Return [X, Y] of the center of cell containing provided text 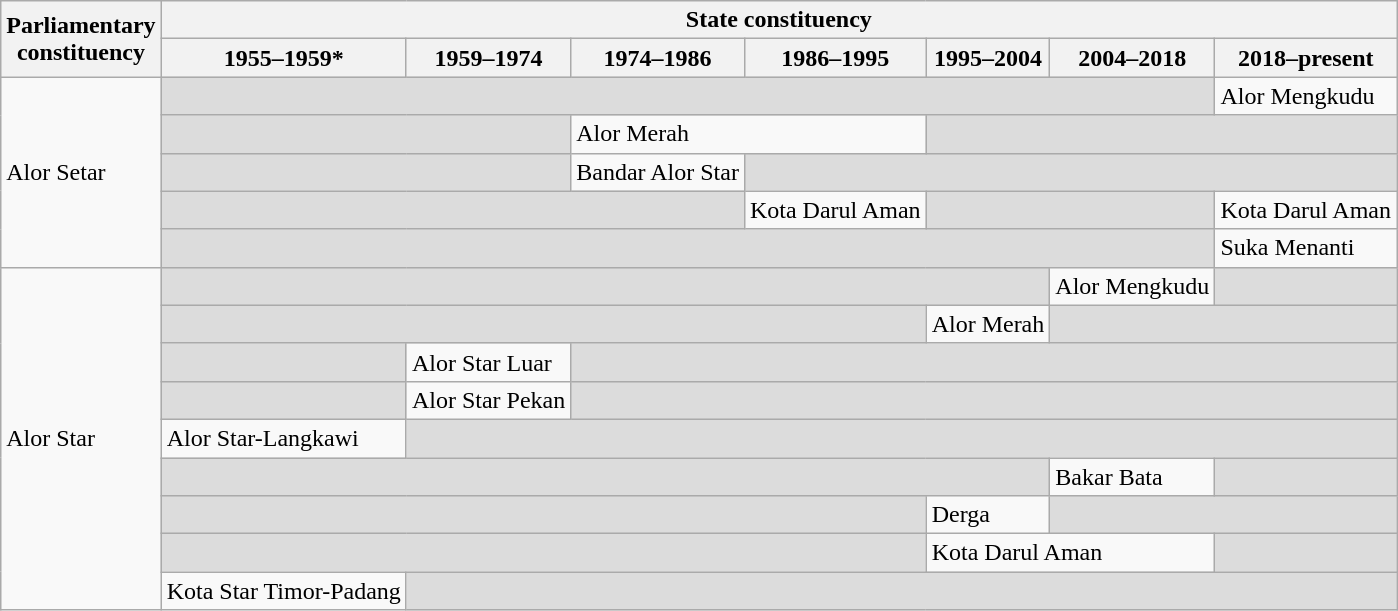
1995–2004 [988, 58]
Kota Star Timor-Padang [284, 591]
1955–1959* [284, 58]
1974–1986 [658, 58]
1986–1995 [835, 58]
Suka Menanti [1306, 248]
Alor Setar [81, 172]
Alor Star-Langkawi [284, 438]
Derga [988, 515]
Bandar Alor Star [658, 172]
Alor Star Pekan [488, 400]
Alor Star Luar [488, 362]
2004–2018 [1132, 58]
Alor Star [81, 438]
Bakar Bata [1132, 477]
Parliamentaryconstituency [81, 39]
State constituency [778, 20]
2018–present [1306, 58]
1959–1974 [488, 58]
